Extract the (X, Y) coordinate from the center of the cell holding the provided text.  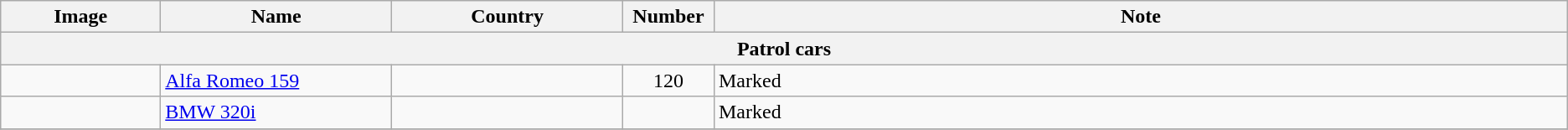
Number (668, 17)
Image (80, 17)
Name (276, 17)
Country (508, 17)
120 (668, 81)
BMW 320i (276, 112)
Note (1141, 17)
Alfa Romeo 159 (276, 81)
Patrol cars (784, 49)
